Identify which cell holds the provided text, then report its (X, Y) central coordinate. 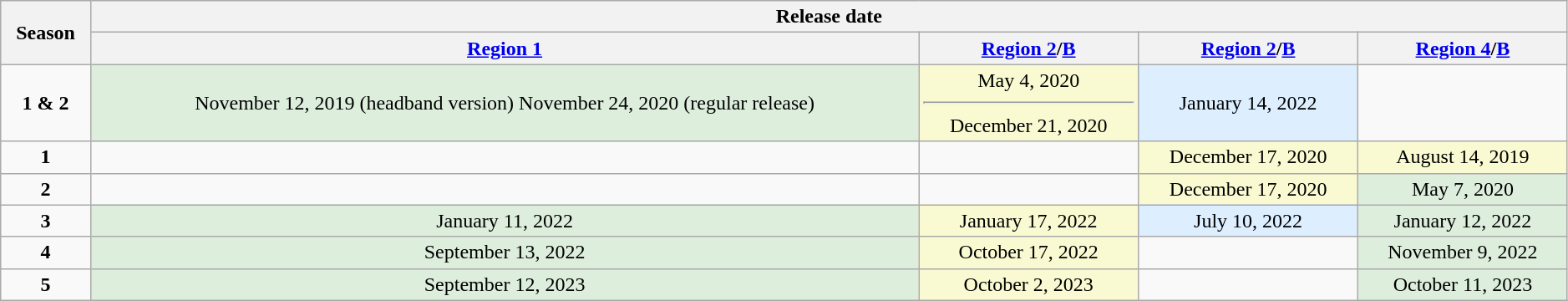
January 12, 2022 (1464, 221)
May 4, 2020 December 21, 2020 (1029, 103)
November 9, 2022 (1464, 253)
Region 1 (505, 48)
January 11, 2022 (505, 221)
5 (46, 284)
October 17, 2022 (1029, 253)
Season (46, 33)
October 11, 2023 (1464, 284)
3 (46, 221)
August 14, 2019 (1464, 157)
Region 4/B (1464, 48)
November 12, 2019 (headband version) November 24, 2020 (regular release) (505, 103)
July 10, 2022 (1248, 221)
2 (46, 189)
January 14, 2022 (1248, 103)
1 (46, 157)
May 7, 2020 (1464, 189)
1 & 2 (46, 103)
September 12, 2023 (505, 284)
October 2, 2023 (1029, 284)
4 (46, 253)
Release date (829, 17)
September 13, 2022 (505, 253)
January 17, 2022 (1029, 221)
